Search for the cell housing the specified text and yield its (x, y) center coordinate. 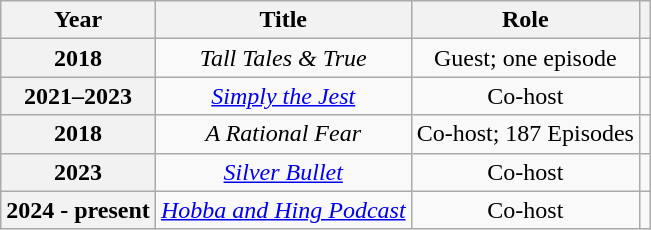
Role (525, 20)
Guest; one episode (525, 58)
2024 - present (78, 210)
Simply the Jest (283, 96)
A Rational Fear (283, 134)
Co-host; 187 Episodes (525, 134)
Silver Bullet (283, 172)
Year (78, 20)
Tall Tales & True (283, 58)
Hobba and Hing Podcast (283, 210)
2023 (78, 172)
2021–2023 (78, 96)
Title (283, 20)
